Capture the cell that displays the provided text and extract its (X, Y) central coordinate. 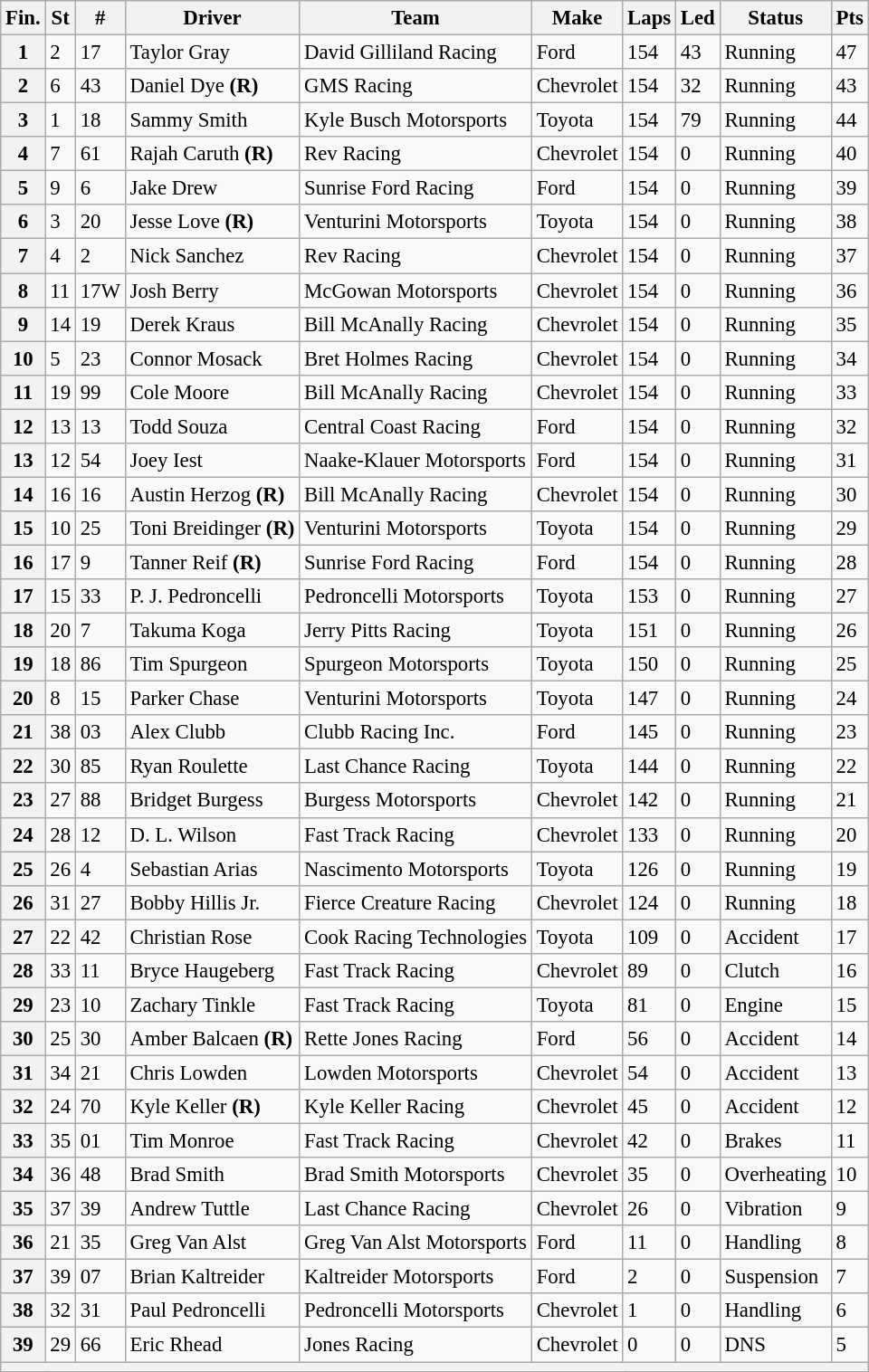
Fierce Creature Racing (416, 902)
126 (650, 869)
Bryce Haugeberg (212, 971)
89 (650, 971)
45 (650, 1107)
Central Coast Racing (416, 426)
# (100, 18)
Jerry Pitts Racing (416, 631)
GMS Racing (416, 86)
Kyle Keller Racing (416, 1107)
151 (650, 631)
07 (100, 1277)
Kyle Keller (R) (212, 1107)
Joey Iest (212, 461)
Brad Smith (212, 1175)
Tim Monroe (212, 1141)
Jones Racing (416, 1345)
Alex Clubb (212, 732)
144 (650, 767)
Suspension (775, 1277)
Sammy Smith (212, 120)
McGowan Motorsports (416, 291)
Nascimento Motorsports (416, 869)
P. J. Pedroncelli (212, 596)
Brad Smith Motorsports (416, 1175)
Vibration (775, 1209)
Taylor Gray (212, 52)
Cook Racing Technologies (416, 937)
Brakes (775, 1141)
Bridget Burgess (212, 801)
Laps (650, 18)
99 (100, 392)
Clutch (775, 971)
61 (100, 154)
Bret Holmes Racing (416, 358)
145 (650, 732)
Todd Souza (212, 426)
Led (699, 18)
Status (775, 18)
Tanner Reif (R) (212, 562)
70 (100, 1107)
150 (650, 664)
147 (650, 699)
Sebastian Arias (212, 869)
56 (650, 1039)
Team (416, 18)
Ryan Roulette (212, 767)
St (60, 18)
Parker Chase (212, 699)
17W (100, 291)
Connor Mosack (212, 358)
Jake Drew (212, 188)
Amber Balcaen (R) (212, 1039)
81 (650, 1005)
124 (650, 902)
Zachary Tinkle (212, 1005)
Engine (775, 1005)
Greg Van Alst (212, 1243)
Kaltreider Motorsports (416, 1277)
Overheating (775, 1175)
Takuma Koga (212, 631)
Jesse Love (R) (212, 222)
142 (650, 801)
01 (100, 1141)
Driver (212, 18)
79 (699, 120)
Greg Van Alst Motorsports (416, 1243)
Burgess Motorsports (416, 801)
D. L. Wilson (212, 834)
Eric Rhead (212, 1345)
Nick Sanchez (212, 256)
Paul Pedroncelli (212, 1311)
Daniel Dye (R) (212, 86)
153 (650, 596)
03 (100, 732)
Bobby Hillis Jr. (212, 902)
Fin. (24, 18)
DNS (775, 1345)
Josh Berry (212, 291)
85 (100, 767)
Spurgeon Motorsports (416, 664)
66 (100, 1345)
88 (100, 801)
Brian Kaltreider (212, 1277)
Rette Jones Racing (416, 1039)
Clubb Racing Inc. (416, 732)
86 (100, 664)
48 (100, 1175)
Make (577, 18)
Rajah Caruth (R) (212, 154)
Derek Kraus (212, 324)
Kyle Busch Motorsports (416, 120)
47 (849, 52)
Austin Herzog (R) (212, 494)
Chris Lowden (212, 1072)
David Gilliland Racing (416, 52)
Cole Moore (212, 392)
109 (650, 937)
Toni Breidinger (R) (212, 529)
Lowden Motorsports (416, 1072)
Andrew Tuttle (212, 1209)
44 (849, 120)
Christian Rose (212, 937)
Tim Spurgeon (212, 664)
Pts (849, 18)
133 (650, 834)
40 (849, 154)
Naake-Klauer Motorsports (416, 461)
